Extract the (X, Y) coordinate from the center of the cell holding the provided text.  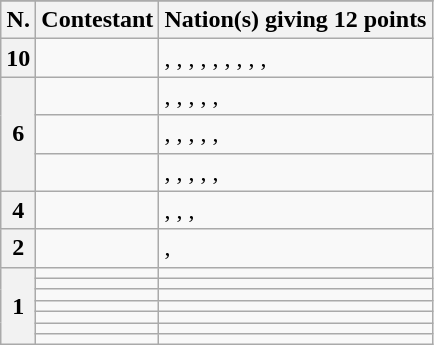
, , , (296, 210)
6 (18, 134)
Contestant (98, 20)
2 (18, 248)
4 (18, 210)
10 (18, 58)
Nation(s) giving 12 points (296, 20)
, (296, 248)
, , , , , , , , , (296, 58)
N. (18, 20)
1 (18, 306)
